Return [x, y] of the center of cell containing provided text 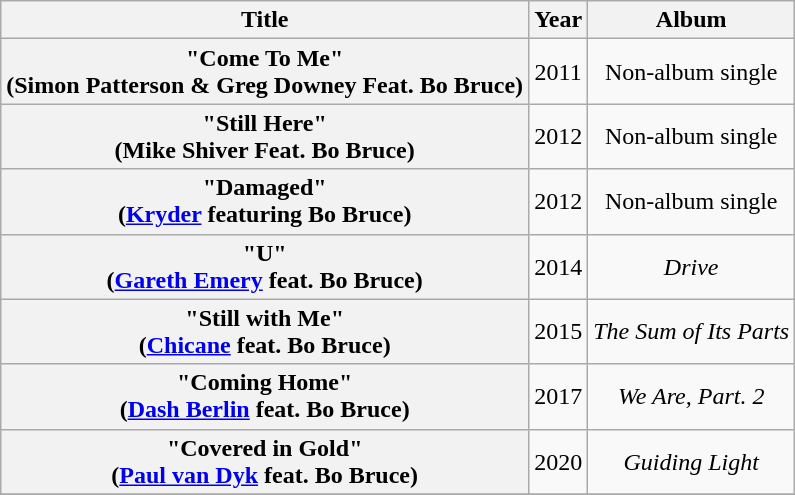
"Still with Me"(Chicane feat. Bo Bruce) [265, 332]
Album [692, 20]
We Are, Part. 2 [692, 396]
2015 [558, 332]
Title [265, 20]
"Coming Home"(Dash Berlin feat. Bo Bruce) [265, 396]
2020 [558, 462]
"U"(Gareth Emery feat. Bo Bruce) [265, 266]
"Come To Me"(Simon Patterson & Greg Downey Feat. Bo Bruce) [265, 72]
2011 [558, 72]
"Covered in Gold"(Paul van Dyk feat. Bo Bruce) [265, 462]
The Sum of Its Parts [692, 332]
Drive [692, 266]
"Damaged"(Kryder featuring Bo Bruce) [265, 202]
"Still Here"(Mike Shiver Feat. Bo Bruce) [265, 136]
Year [558, 20]
2017 [558, 396]
Guiding Light [692, 462]
2014 [558, 266]
